Scan for the cell matching the given text and deliver its [X, Y] coordinate at center. 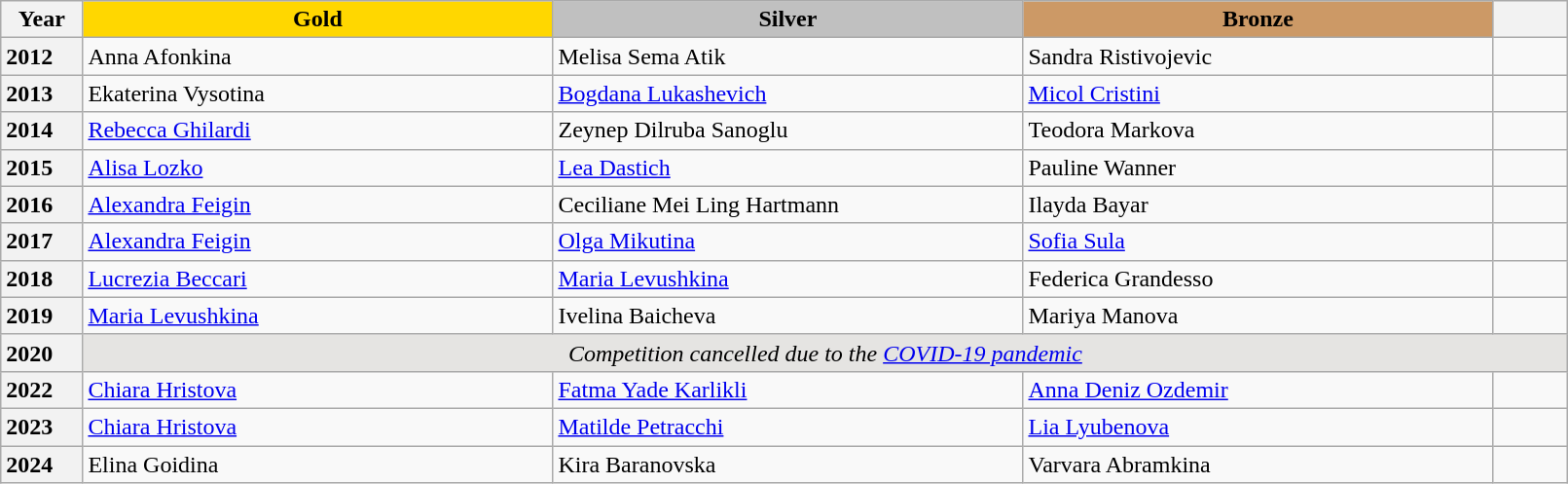
2015 [42, 168]
Anna Deniz Ozdemir [1258, 390]
Micol Cristini [1258, 93]
Ceciliane Mei Ling Hartmann [788, 205]
Anna Afonkina [317, 56]
Lea Dastich [788, 168]
Matilde Petracchi [788, 427]
Melisa Sema Atik [788, 56]
Elina Goidina [317, 465]
2014 [42, 130]
Bogdana Lukashevich [788, 93]
2016 [42, 205]
Lia Lyubenova [1258, 427]
2013 [42, 93]
Sofia Sula [1258, 242]
Bronze [1258, 19]
Zeynep Dilruba Sanoglu [788, 130]
Ekaterina Vysotina [317, 93]
Year [42, 19]
2012 [42, 56]
Kira Baranovska [788, 465]
Ilayda Bayar [1258, 205]
2020 [42, 353]
Rebecca Ghilardi [317, 130]
2024 [42, 465]
Mariya Manova [1258, 316]
Teodora Markova [1258, 130]
Sandra Ristivojevic [1258, 56]
Silver [788, 19]
Pauline Wanner [1258, 168]
2018 [42, 279]
2019 [42, 316]
Alisa Lozko [317, 168]
2023 [42, 427]
Lucrezia Beccari [317, 279]
Fatma Yade Karlikli [788, 390]
Ivelina Baicheva [788, 316]
Gold [317, 19]
Olga Mikutina [788, 242]
Federica Grandesso [1258, 279]
Competition cancelled due to the COVID-19 pandemic [825, 353]
2017 [42, 242]
Varvara Abramkina [1258, 465]
2022 [42, 390]
